From the cell containing the given text, extract its center point as (x, y) coordinate. 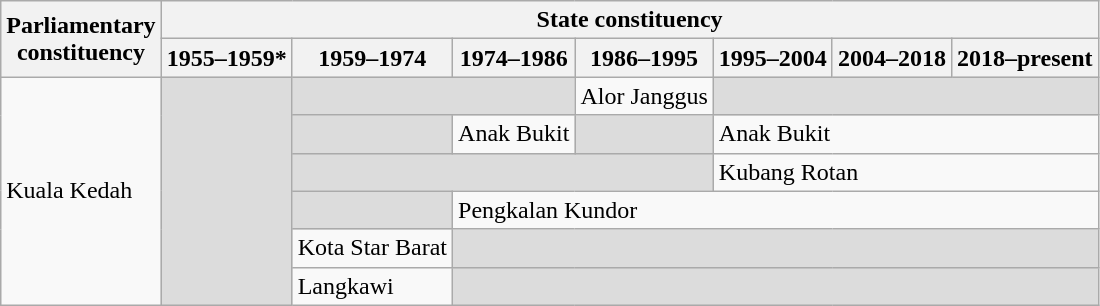
State constituency (630, 20)
Kuala Kedah (81, 191)
2004–2018 (892, 58)
Alor Janggus (644, 96)
2018–present (1024, 58)
1986–1995 (644, 58)
Kota Star Barat (372, 248)
1974–1986 (514, 58)
1955–1959* (226, 58)
1959–1974 (372, 58)
1995–2004 (772, 58)
Pengkalan Kundor (776, 210)
Kubang Rotan (906, 172)
Langkawi (372, 286)
Parliamentaryconstituency (81, 39)
